Locate the cell with the specified text and output its [X, Y] center coordinate. 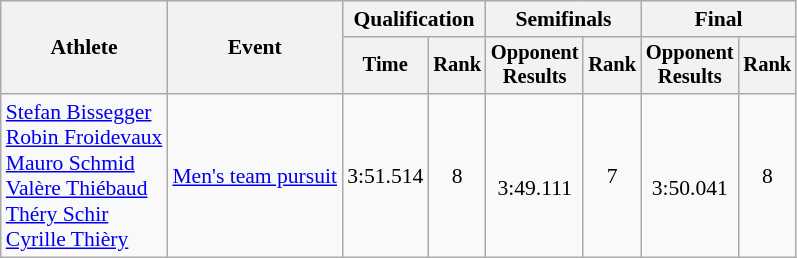
Men's team pursuit [254, 176]
Final [718, 19]
3:49.111 [534, 176]
7 [612, 176]
Semifinals [564, 19]
Athlete [84, 48]
Qualification [414, 19]
Stefan BisseggerRobin FroidevauxMauro SchmidValère ThiébaudThéry SchirCyrille Thièry [84, 176]
Event [254, 48]
Time [385, 66]
3:50.041 [690, 176]
3:51.514 [385, 176]
